Identify which cell holds the provided text, then report its (x, y) central coordinate. 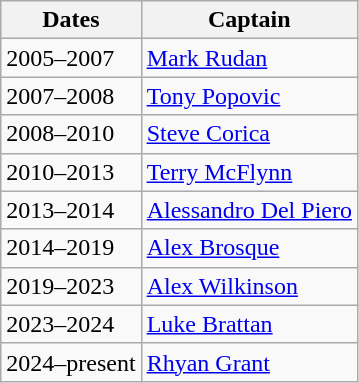
2010–2013 (71, 172)
Alessandro Del Piero (249, 210)
Alex Wilkinson (249, 286)
2014–2019 (71, 248)
Rhyan Grant (249, 362)
Captain (249, 20)
2019–2023 (71, 286)
2013–2014 (71, 210)
Mark Rudan (249, 58)
2008–2010 (71, 134)
Alex Brosque (249, 248)
Steve Corica (249, 134)
Tony Popovic (249, 96)
Dates (71, 20)
2023–2024 (71, 324)
Terry McFlynn (249, 172)
2024–present (71, 362)
2005–2007 (71, 58)
Luke Brattan (249, 324)
2007–2008 (71, 96)
